Pinpoint the cell where the given text exists, returning its [x, y] midpoint coordinate. 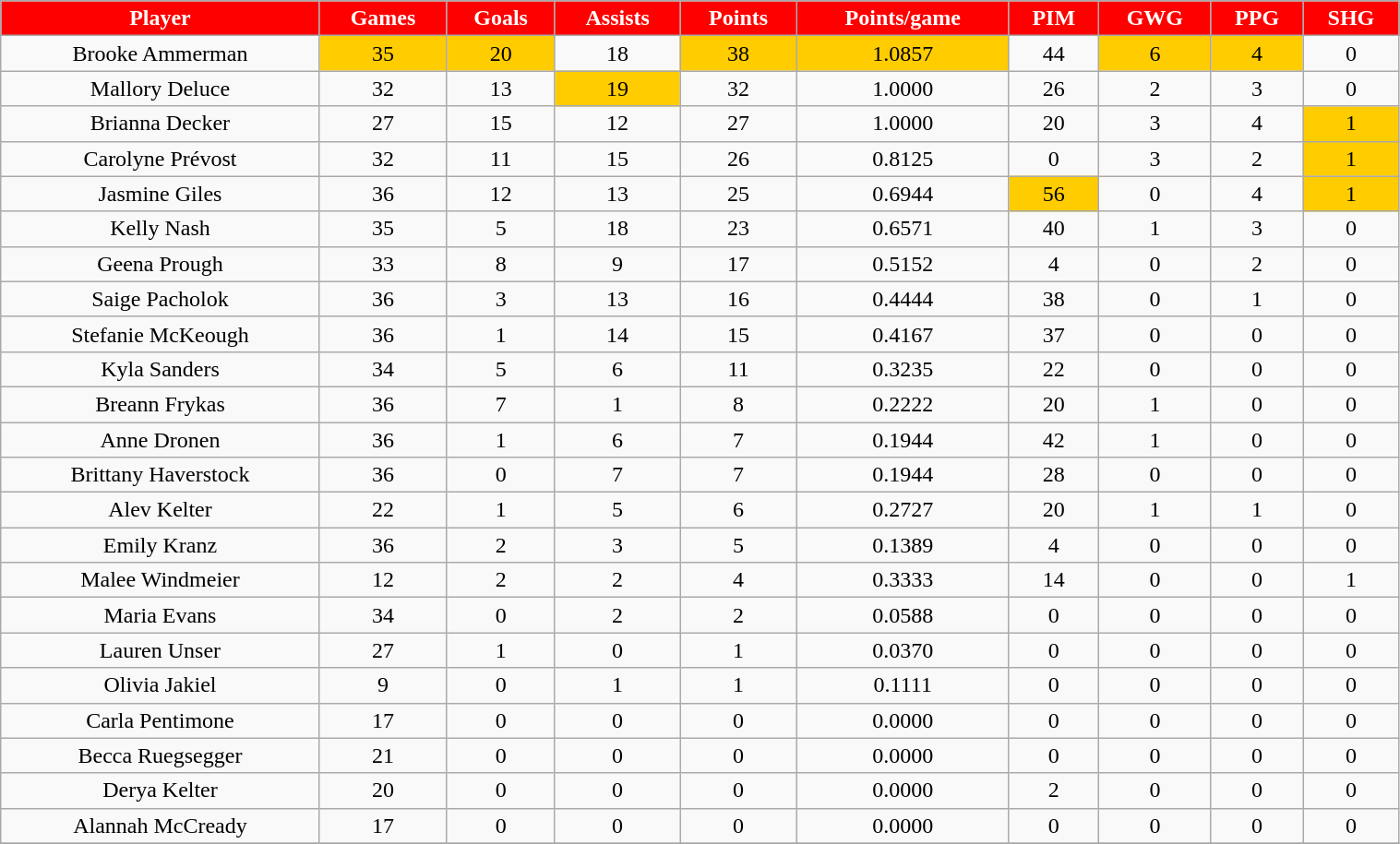
0.6571 [903, 229]
GWG [1155, 18]
21 [383, 755]
0.1389 [903, 545]
0.4444 [903, 299]
16 [738, 299]
Saige Pacholok [161, 299]
SHG [1351, 18]
Olivia Jakiel [161, 685]
Stefanie McKeough [161, 334]
0.4167 [903, 334]
42 [1054, 440]
Assists [616, 18]
Games [383, 18]
PPG [1257, 18]
0.3235 [903, 369]
Mallory Deluce [161, 89]
33 [383, 264]
0.0370 [903, 650]
Points/game [903, 18]
Points [738, 18]
Derya Kelter [161, 791]
0.2727 [903, 510]
Brianna Decker [161, 124]
1.0857 [903, 53]
0.8125 [903, 159]
Brittany Haverstock [161, 475]
Anne Dronen [161, 440]
PIM [1054, 18]
0.5152 [903, 264]
23 [738, 229]
Malee Windmeier [161, 580]
Maria Evans [161, 615]
0.6944 [903, 194]
Geena Prough [161, 264]
0.2222 [903, 404]
28 [1054, 475]
Goals [501, 18]
Jasmine Giles [161, 194]
Carla Pentimone [161, 720]
Becca Ruegsegger [161, 755]
Emily Kranz [161, 545]
Carolyne Prévost [161, 159]
Brooke Ammerman [161, 53]
0.3333 [903, 580]
Kelly Nash [161, 229]
Alev Kelter [161, 510]
19 [616, 89]
0.1111 [903, 685]
56 [1054, 194]
Lauren Unser [161, 650]
25 [738, 194]
0.0588 [903, 615]
Breann Frykas [161, 404]
Kyla Sanders [161, 369]
37 [1054, 334]
Player [161, 18]
40 [1054, 229]
Alannah McCready [161, 826]
44 [1054, 53]
